Return [x, y] of the center of cell containing provided text 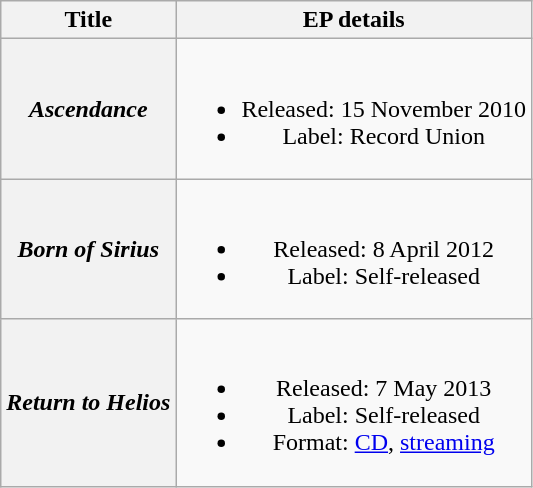
Released: 15 November 2010Label: Record Union [354, 109]
Released: 8 April 2012Label: Self-released [354, 249]
Born of Sirius [88, 249]
Title [88, 20]
EP details [354, 20]
Released: 7 May 2013Label: Self-releasedFormat: CD, streaming [354, 402]
Ascendance [88, 109]
Return to Helios [88, 402]
